Extract the [x, y] coordinate from the center of the cell holding the provided text.  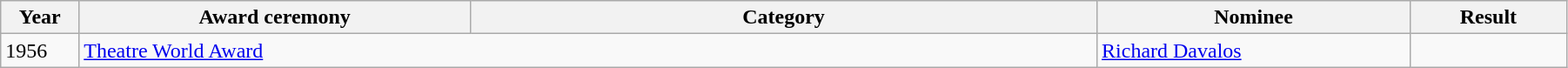
Category [784, 17]
1956 [40, 51]
Result [1488, 17]
Nominee [1254, 17]
Award ceremony [275, 17]
Theatre World Award [588, 51]
Year [40, 17]
Richard Davalos [1254, 51]
